Detect which cell encompasses the target text, then output its (X, Y) center coordinate. 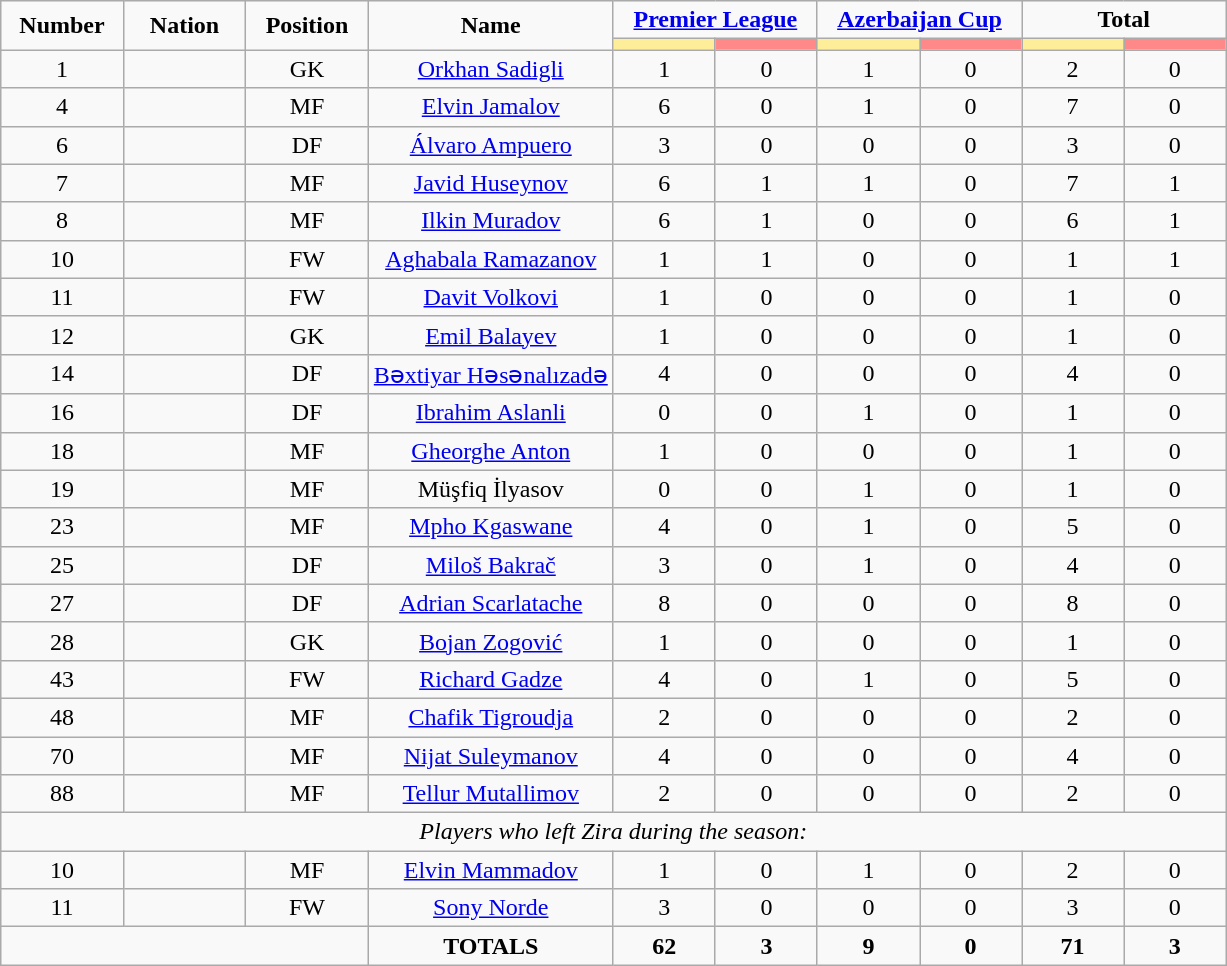
48 (62, 717)
14 (62, 374)
Richard Gadze (490, 679)
71 (1073, 946)
Total (1124, 20)
70 (62, 755)
9 (868, 946)
Davit Volkovi (490, 297)
Nation (184, 26)
Nijat Suleymanov (490, 755)
Bojan Zogović (490, 641)
Orkhan Sadigli (490, 69)
Aghabala Ramazanov (490, 259)
16 (62, 413)
25 (62, 565)
Álvaro Ampuero (490, 145)
12 (62, 335)
Number (62, 26)
Miloš Bakrač (490, 565)
Players who left Zira during the season: (614, 832)
Müşfiq İlyasov (490, 489)
Mpho Kgaswane (490, 527)
TOTALS (490, 946)
Bəxtiyar Həsənalızadə (490, 374)
Adrian Scarlatache (490, 603)
Ilkin Muradov (490, 221)
Emil Balayev (490, 335)
23 (62, 527)
Tellur Mutallimov (490, 794)
Elvin Mammadov (490, 870)
27 (62, 603)
Javid Huseynov (490, 183)
62 (664, 946)
Sony Norde (490, 908)
Elvin Jamalov (490, 107)
Position (308, 26)
Ibrahim Aslanli (490, 413)
28 (62, 641)
19 (62, 489)
Azerbaijan Cup (919, 20)
43 (62, 679)
Name (490, 26)
Premier League (715, 20)
18 (62, 451)
Chafik Tigroudja (490, 717)
88 (62, 794)
Gheorghe Anton (490, 451)
